From the cell containing the given text, extract its center point as [x, y] coordinate. 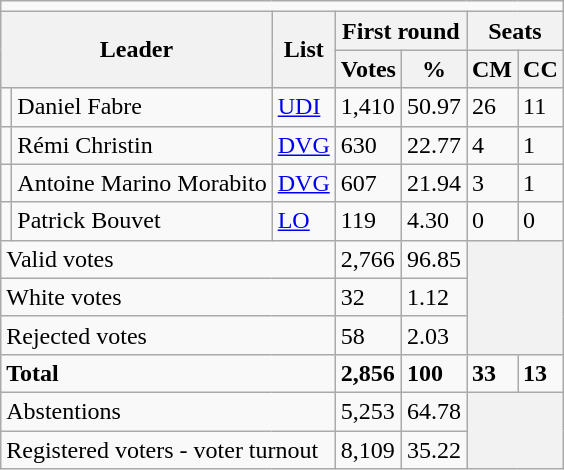
Total [168, 373]
% [434, 69]
Valid votes [168, 259]
Abstentions [168, 411]
630 [368, 145]
96.85 [434, 259]
Registered voters - voter turnout [168, 449]
First round [400, 31]
2.03 [434, 335]
2,766 [368, 259]
5,253 [368, 411]
21.94 [434, 183]
2,856 [368, 373]
119 [368, 221]
32 [368, 297]
Antoine Marino Morabito [142, 183]
4.30 [434, 221]
607 [368, 183]
11 [541, 107]
LO [304, 221]
Seats [514, 31]
Daniel Fabre [142, 107]
1,410 [368, 107]
1.12 [434, 297]
3 [492, 183]
100 [434, 373]
List [304, 50]
CC [541, 69]
Leader [136, 50]
13 [541, 373]
8,109 [368, 449]
UDI [304, 107]
White votes [168, 297]
22.77 [434, 145]
Votes [368, 69]
50.97 [434, 107]
Rémi Christin [142, 145]
64.78 [434, 411]
4 [492, 145]
CM [492, 69]
58 [368, 335]
26 [492, 107]
Patrick Bouvet [142, 221]
35.22 [434, 449]
Rejected votes [168, 335]
33 [492, 373]
